From the cell containing the given text, extract its center point as [X, Y] coordinate. 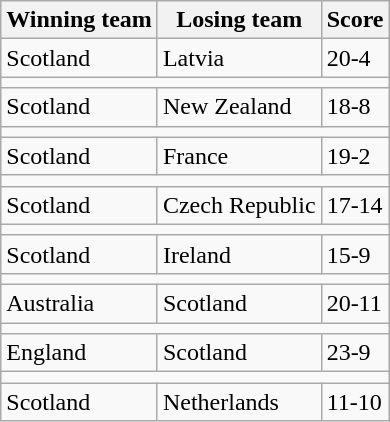
Score [355, 20]
11-10 [355, 402]
Netherlands [239, 402]
20-11 [355, 303]
19-2 [355, 156]
France [239, 156]
Winning team [80, 20]
18-8 [355, 107]
15-9 [355, 254]
20-4 [355, 58]
England [80, 353]
Latvia [239, 58]
Losing team [239, 20]
New Zealand [239, 107]
17-14 [355, 205]
Ireland [239, 254]
23-9 [355, 353]
Australia [80, 303]
Czech Republic [239, 205]
